Extract the [x, y] coordinate from the center of the cell holding the provided text.  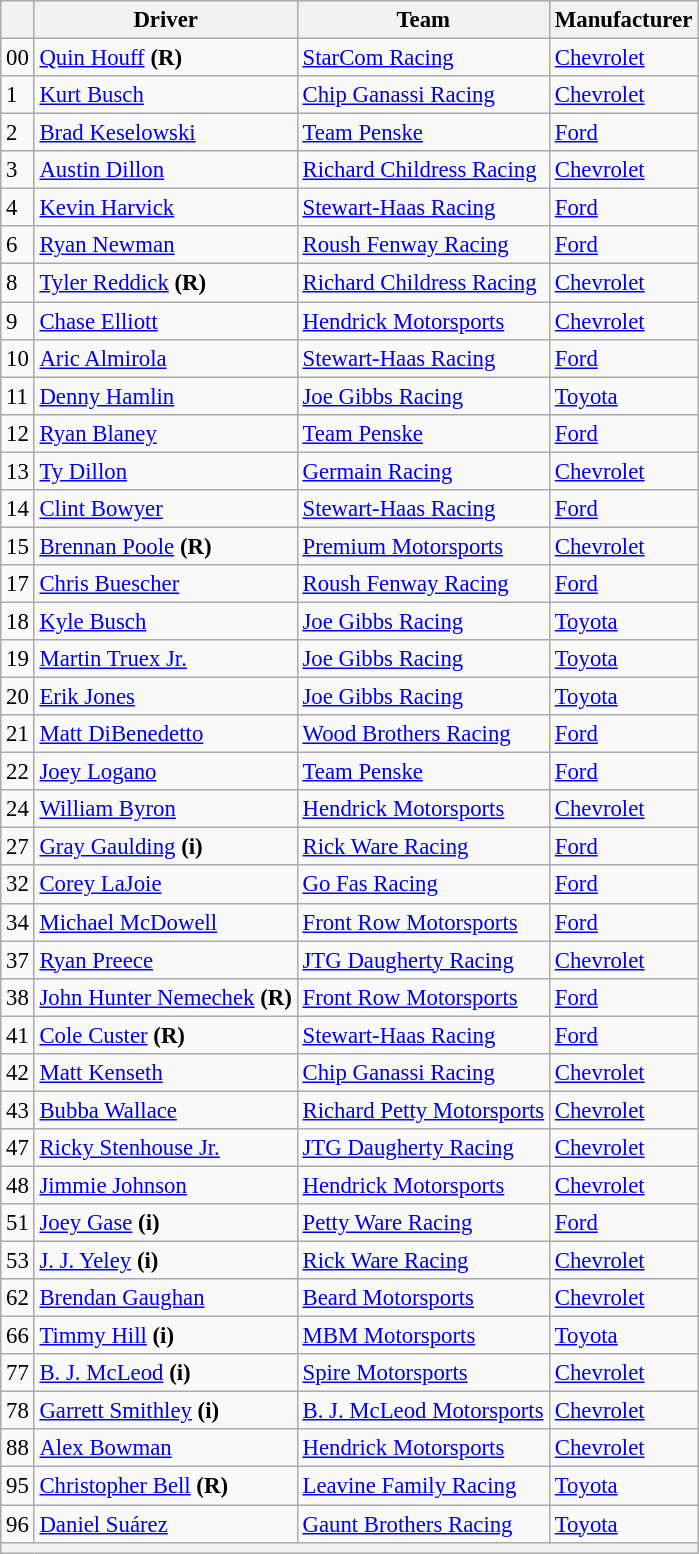
20 [18, 697]
1 [18, 95]
62 [18, 1298]
Ryan Preece [166, 960]
Joey Logano [166, 772]
Brad Keselowski [166, 133]
Ryan Newman [166, 245]
Quin Houff (R) [166, 58]
Ryan Blaney [166, 433]
Matt Kenseth [166, 1073]
Kurt Busch [166, 95]
Kyle Busch [166, 621]
Gaunt Brothers Racing [423, 1524]
Ty Dillon [166, 471]
Team [423, 20]
18 [18, 621]
78 [18, 1411]
53 [18, 1261]
00 [18, 58]
Brendan Gaughan [166, 1298]
Michael McDowell [166, 922]
B. J. McLeod Motorsports [423, 1411]
3 [18, 170]
Ricky Stenhouse Jr. [166, 1148]
Beard Motorsports [423, 1298]
13 [18, 471]
Kevin Harvick [166, 208]
77 [18, 1373]
John Hunter Nemechek (R) [166, 997]
19 [18, 659]
Tyler Reddick (R) [166, 283]
27 [18, 847]
32 [18, 885]
11 [18, 396]
Daniel Suárez [166, 1524]
Germain Racing [423, 471]
Premium Motorsports [423, 546]
StarCom Racing [423, 58]
Leavine Family Racing [423, 1486]
Aric Almirola [166, 358]
Petty Ware Racing [423, 1223]
Manufacturer [623, 20]
William Byron [166, 809]
37 [18, 960]
34 [18, 922]
22 [18, 772]
9 [18, 321]
42 [18, 1073]
12 [18, 433]
Wood Brothers Racing [423, 734]
Denny Hamlin [166, 396]
8 [18, 283]
95 [18, 1486]
51 [18, 1223]
2 [18, 133]
Brennan Poole (R) [166, 546]
Austin Dillon [166, 170]
43 [18, 1110]
66 [18, 1336]
15 [18, 546]
Cole Custer (R) [166, 1035]
Go Fas Racing [423, 885]
J. J. Yeley (i) [166, 1261]
Martin Truex Jr. [166, 659]
Erik Jones [166, 697]
Matt DiBenedetto [166, 734]
Richard Petty Motorsports [423, 1110]
MBM Motorsports [423, 1336]
96 [18, 1524]
Alex Bowman [166, 1449]
Bubba Wallace [166, 1110]
88 [18, 1449]
38 [18, 997]
48 [18, 1185]
Christopher Bell (R) [166, 1486]
17 [18, 584]
14 [18, 509]
47 [18, 1148]
Garrett Smithley (i) [166, 1411]
4 [18, 208]
Chase Elliott [166, 321]
Joey Gase (i) [166, 1223]
41 [18, 1035]
B. J. McLeod (i) [166, 1373]
Chris Buescher [166, 584]
Timmy Hill (i) [166, 1336]
Gray Gaulding (i) [166, 847]
Jimmie Johnson [166, 1185]
Corey LaJoie [166, 885]
Spire Motorsports [423, 1373]
24 [18, 809]
Clint Bowyer [166, 509]
10 [18, 358]
Driver [166, 20]
6 [18, 245]
21 [18, 734]
